Return the (x, y) coordinate for the center point of the cell that contains the specified text.  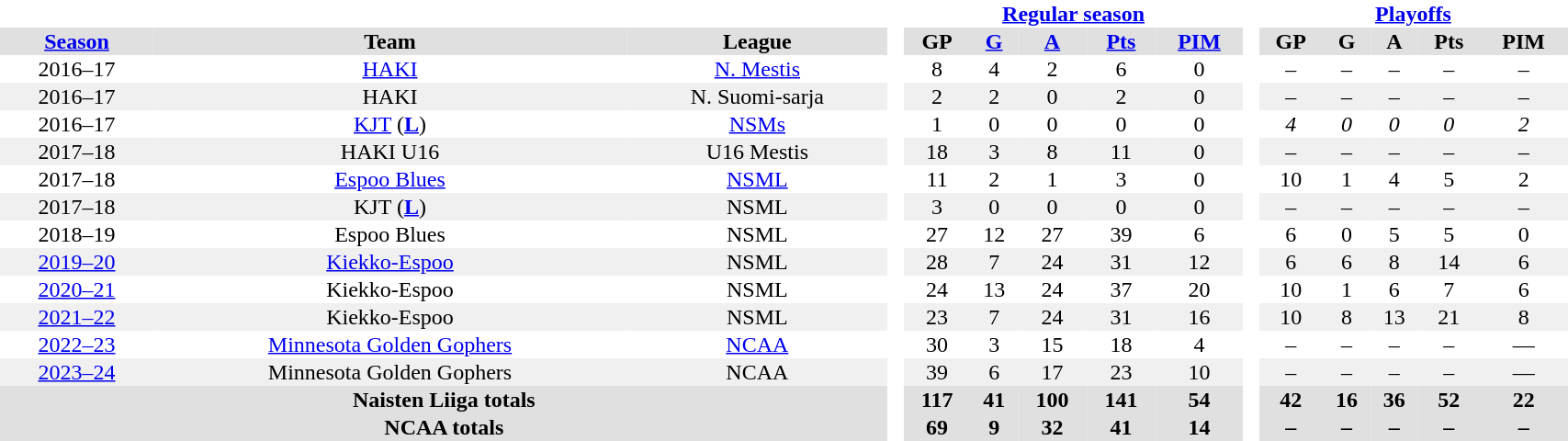
2018–19 (77, 234)
Naisten Liiga totals (445, 400)
Team (389, 41)
NSMs (757, 124)
9 (994, 427)
2021–22 (77, 317)
21 (1450, 317)
League (757, 41)
52 (1450, 400)
32 (1053, 427)
2019–20 (77, 262)
17 (1053, 372)
2020–21 (77, 289)
Regular season (1073, 14)
20 (1200, 289)
42 (1291, 400)
Season (77, 41)
37 (1121, 289)
141 (1121, 400)
30 (937, 345)
69 (937, 427)
N. Suomi-sarja (757, 96)
22 (1523, 400)
15 (1053, 345)
54 (1200, 400)
28 (937, 262)
36 (1394, 400)
N. Mestis (757, 69)
U16 Mestis (757, 152)
100 (1053, 400)
117 (937, 400)
HAKI U16 (389, 152)
2023–24 (77, 372)
NCAA totals (445, 427)
Playoffs (1413, 14)
2022–23 (77, 345)
